Capture the cell that displays the provided text and extract its (X, Y) central coordinate. 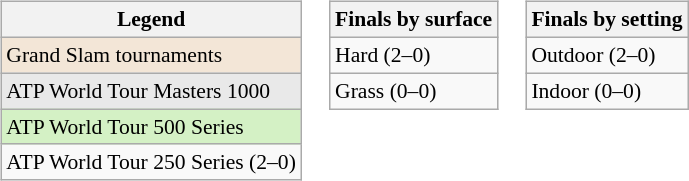
Finals by setting (606, 20)
ATP World Tour 250 Series (2–0) (151, 162)
Outdoor (2–0) (606, 55)
Indoor (0–0) (606, 91)
ATP World Tour 500 Series (151, 127)
Grass (0–0) (414, 91)
Hard (2–0) (414, 55)
ATP World Tour Masters 1000 (151, 91)
Finals by surface (414, 20)
Grand Slam tournaments (151, 55)
Legend (151, 20)
